Provide the (x, y) coordinate of the cell's center where the given text is located.  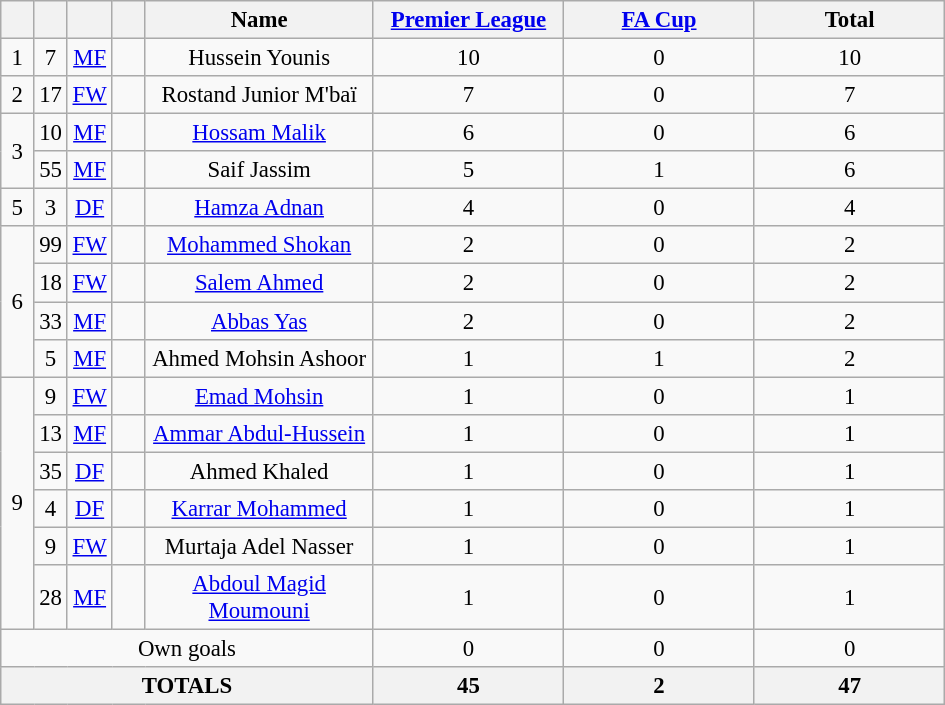
45 (468, 686)
Murtaja Adel Nasser (259, 546)
Abdoul Magid Moumouni (259, 598)
Hossam Malik (259, 133)
Ammar Abdul-Hussein (259, 433)
Saif Jassim (259, 170)
28 (50, 598)
47 (850, 686)
Rostand Junior M'baï (259, 95)
Own goals (187, 648)
18 (50, 283)
Hamza Adnan (259, 208)
TOTALS (187, 686)
Salem Ahmed (259, 283)
Name (259, 20)
Karrar Mohammed (259, 509)
Premier League (468, 20)
FA Cup (660, 20)
Ahmed Khaled (259, 471)
Ahmed Mohsin Ashoor (259, 358)
Mohammed Shokan (259, 245)
Hussein Younis (259, 58)
17 (50, 95)
Abbas Yas (259, 321)
35 (50, 471)
Total (850, 20)
33 (50, 321)
99 (50, 245)
13 (50, 433)
Emad Mohsin (259, 396)
55 (50, 170)
